Determine the [x, y] coordinate at the center of the cell enclosing the given text.  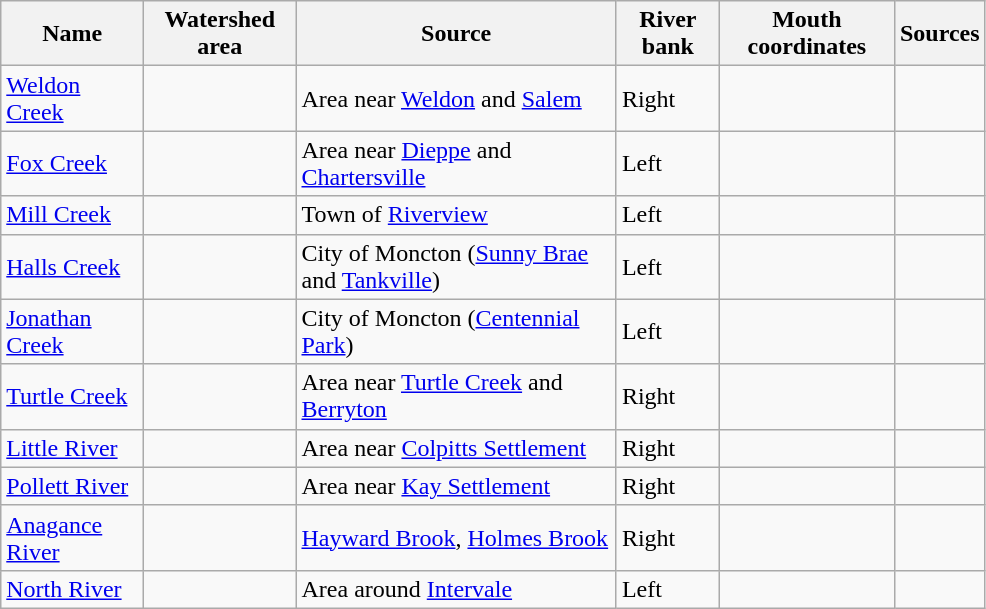
Mill Creek [72, 215]
Source [456, 34]
Pollett River [72, 486]
Area around Intervale [456, 589]
City of Moncton (Centennial Park) [456, 332]
Halls Creek [72, 266]
Anagance River [72, 538]
Area near Colpitts Settlement [456, 448]
Jonathan Creek [72, 332]
City of Moncton (Sunny Brae and Tankville) [456, 266]
Fox Creek [72, 164]
Area near Weldon and Salem [456, 98]
Weldon Creek [72, 98]
Sources [940, 34]
Town of Riverview [456, 215]
River bank [668, 34]
North River [72, 589]
Area near Turtle Creek and Berryton [456, 396]
Little River [72, 448]
Watershed area [220, 34]
Area near Kay Settlement [456, 486]
Turtle Creek [72, 396]
Hayward Brook, Holmes Brook [456, 538]
Name [72, 34]
Area near Dieppe and Chartersville [456, 164]
Mouth coordinates [806, 34]
